Provide the [X, Y] coordinate of the cell's center where the given text is located.  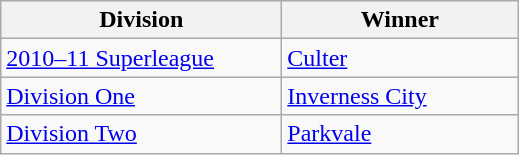
2010–11 Superleague [142, 58]
Division [142, 20]
Parkvale [400, 134]
Culter [400, 58]
Division Two [142, 134]
Inverness City [400, 96]
Winner [400, 20]
Division One [142, 96]
